Return [X, Y] of the center of cell containing provided text 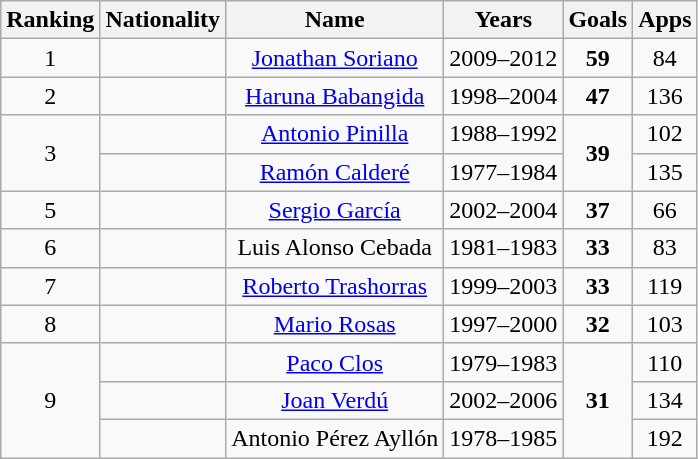
Antonio Pérez Ayllón [335, 438]
32 [598, 324]
1979–1983 [504, 362]
2002–2006 [504, 400]
Ramón Calderé [335, 172]
47 [598, 96]
1978–1985 [504, 438]
Years [504, 20]
2009–2012 [504, 58]
9 [50, 400]
31 [598, 400]
39 [598, 153]
136 [665, 96]
1988–1992 [504, 134]
110 [665, 362]
Goals [598, 20]
192 [665, 438]
Name [335, 20]
59 [598, 58]
66 [665, 210]
2 [50, 96]
1998–2004 [504, 96]
135 [665, 172]
6 [50, 248]
134 [665, 400]
Nationality [163, 20]
103 [665, 324]
37 [598, 210]
3 [50, 153]
Apps [665, 20]
Joan Verdú [335, 400]
1981–1983 [504, 248]
119 [665, 286]
5 [50, 210]
1997–2000 [504, 324]
Paco Clos [335, 362]
Mario Rosas [335, 324]
2002–2004 [504, 210]
1977–1984 [504, 172]
1 [50, 58]
83 [665, 248]
84 [665, 58]
1999–2003 [504, 286]
Sergio García [335, 210]
8 [50, 324]
Haruna Babangida [335, 96]
Roberto Trashorras [335, 286]
102 [665, 134]
Antonio Pinilla [335, 134]
Luis Alonso Cebada [335, 248]
Ranking [50, 20]
Jonathan Soriano [335, 58]
7 [50, 286]
